Search for the cell housing the specified text and yield its [X, Y] center coordinate. 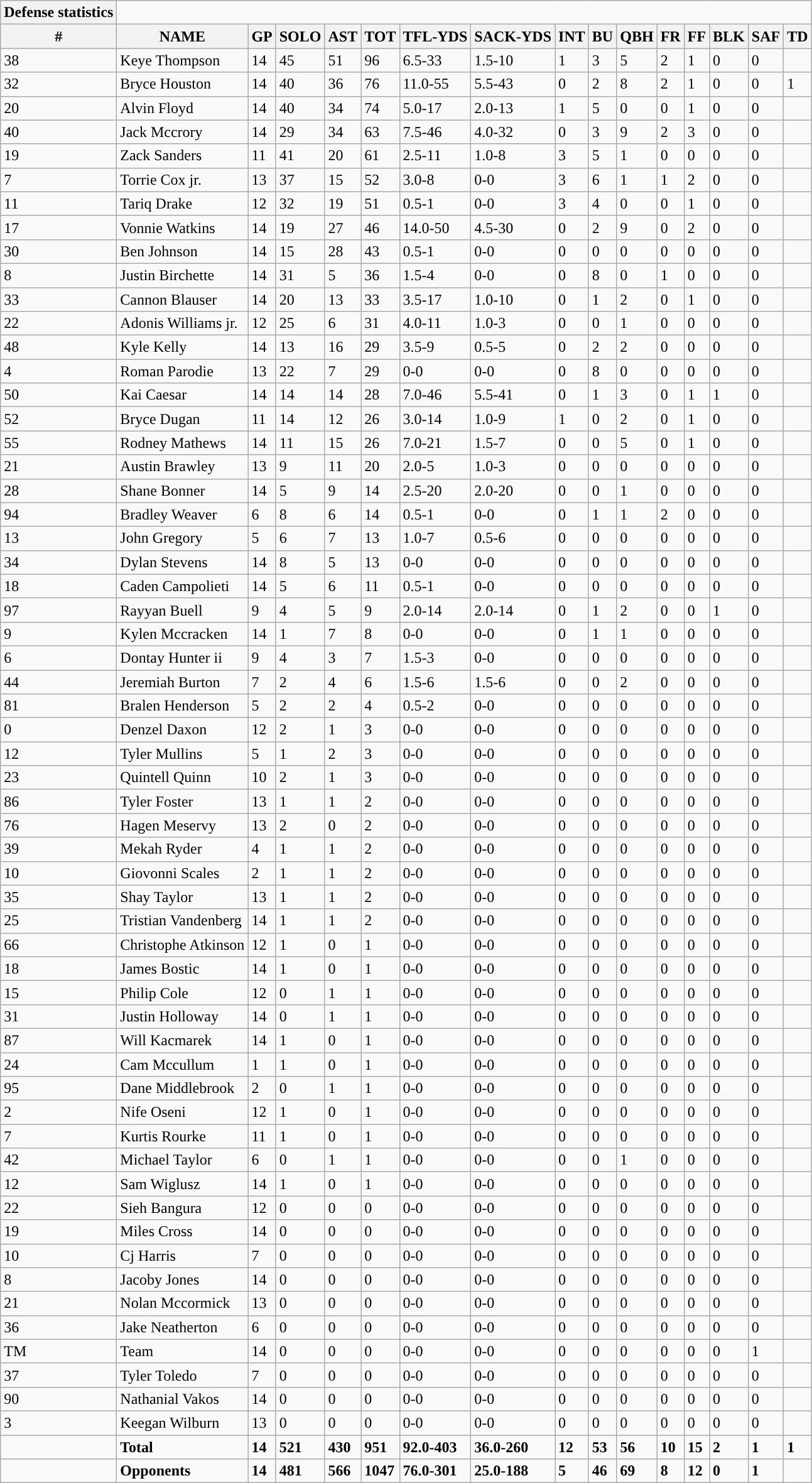
GP [262, 36]
7.5-46 [435, 132]
Sam Wiglusz [182, 1184]
76.0-301 [435, 1471]
TD [798, 36]
96 [381, 60]
86 [59, 801]
1.0-10 [513, 300]
Austin Brawley [182, 467]
87 [59, 1040]
41 [300, 156]
Jeremiah Burton [182, 682]
Jacoby Jones [182, 1279]
16 [343, 347]
36.0-260 [513, 1447]
17 [59, 227]
0.5-6 [513, 538]
14.0-50 [435, 227]
39 [59, 849]
27 [343, 227]
5.5-41 [513, 395]
3.0-8 [435, 180]
Bryce Houston [182, 84]
7.0-21 [435, 443]
1047 [381, 1471]
Nathanial Vakos [182, 1399]
Bralen Henderson [182, 706]
Quintell Quinn [182, 778]
Giovonni Scales [182, 873]
Tyler Foster [182, 801]
30 [59, 251]
FF [696, 36]
2.5-11 [435, 156]
FR [671, 36]
4.0-32 [513, 132]
Sieh Bangura [182, 1208]
Dylan Stevens [182, 562]
Bradley Weaver [182, 514]
INT [572, 36]
# [59, 36]
Bryce Dugan [182, 419]
2.0-5 [435, 467]
43 [381, 251]
Will Kacmarek [182, 1040]
61 [381, 156]
Tyler Toledo [182, 1375]
66 [59, 945]
Hagen Meservy [182, 825]
BU [602, 36]
Rodney Mathews [182, 443]
1.5-10 [513, 60]
Jack Mccrory [182, 132]
Mekah Ryder [182, 849]
2.5-20 [435, 491]
Defense statistics [59, 13]
Philip Cole [182, 992]
5.0-17 [435, 108]
0.5-2 [435, 706]
24 [59, 1065]
Miles Cross [182, 1232]
1.5-7 [513, 443]
Shane Bonner [182, 491]
481 [300, 1471]
Jake Neatherton [182, 1327]
81 [59, 706]
Adonis Williams jr. [182, 323]
95 [59, 1089]
Dontay Hunter ii [182, 658]
7.0-46 [435, 395]
566 [343, 1471]
6.5-33 [435, 60]
Caden Campolieti [182, 586]
56 [637, 1447]
1.0-7 [435, 538]
Nolan Mccormick [182, 1303]
QBH [637, 36]
Nife Oseni [182, 1112]
53 [602, 1447]
Cannon Blauser [182, 300]
TFL-YDS [435, 36]
0.5-5 [513, 347]
521 [300, 1447]
NAME [182, 36]
3.5-17 [435, 300]
3.5-9 [435, 347]
Dane Middlebrook [182, 1089]
TOT [381, 36]
Tristian Vandenberg [182, 921]
SACK-YDS [513, 36]
951 [381, 1447]
Alvin Floyd [182, 108]
Ben Johnson [182, 251]
92.0-403 [435, 1447]
Tariq Drake [182, 204]
45 [300, 60]
4.5-30 [513, 227]
42 [59, 1160]
Tyler Mullins [182, 754]
Keegan Wilburn [182, 1423]
55 [59, 443]
Justin Holloway [182, 1016]
44 [59, 682]
38 [59, 60]
Opponents [182, 1471]
2.0-20 [513, 491]
3.0-14 [435, 419]
John Gregory [182, 538]
Kai Caesar [182, 395]
94 [59, 514]
74 [381, 108]
1.5-4 [435, 275]
Total [182, 1447]
25.0-188 [513, 1471]
SAF [766, 36]
90 [59, 1399]
23 [59, 778]
Team [182, 1351]
1.0-9 [513, 419]
1.5-3 [435, 658]
430 [343, 1447]
1.0-8 [513, 156]
11.0-55 [435, 84]
Justin Birchette [182, 275]
Torrie Cox jr. [182, 180]
Michael Taylor [182, 1160]
Kyle Kelly [182, 347]
69 [637, 1471]
TM [59, 1351]
4.0-11 [435, 323]
Vonnie Watkins [182, 227]
Rayyan Buell [182, 610]
Christophe Atkinson [182, 945]
SOLO [300, 36]
AST [343, 36]
Cj Harris [182, 1256]
Zack Sanders [182, 156]
Keye Thompson [182, 60]
48 [59, 347]
BLK [729, 36]
Kylen Mccracken [182, 634]
2.0-13 [513, 108]
5.5-43 [513, 84]
Kurtis Rourke [182, 1136]
35 [59, 897]
Shay Taylor [182, 897]
Roman Parodie [182, 371]
97 [59, 610]
Denzel Daxon [182, 730]
50 [59, 395]
63 [381, 132]
James Bostic [182, 969]
Cam Mccullum [182, 1065]
